Extract the [x, y] coordinate from the center of the cell holding the provided text.  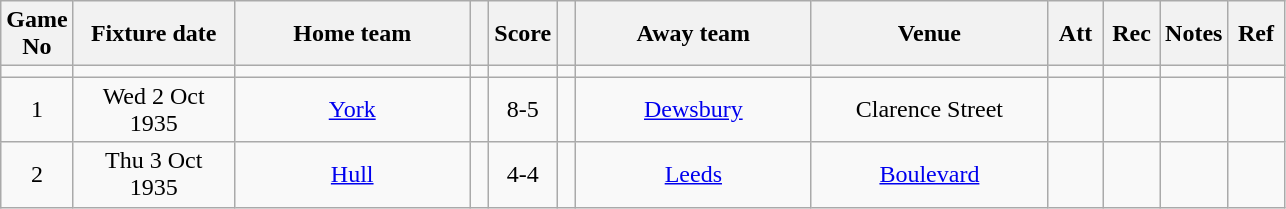
Game No [37, 34]
Venue [929, 34]
Wed 2 Oct 1935 [154, 110]
Boulevard [929, 174]
4-4 [523, 174]
Dewsbury [693, 110]
Score [523, 34]
Hull [352, 174]
Rec [1132, 34]
1 [37, 110]
Thu 3 Oct 1935 [154, 174]
Notes [1194, 34]
Away team [693, 34]
York [352, 110]
Ref [1256, 34]
Leeds [693, 174]
8-5 [523, 110]
Att [1075, 34]
Clarence Street [929, 110]
Fixture date [154, 34]
2 [37, 174]
Home team [352, 34]
